Return [X, Y] of the center of cell containing provided text 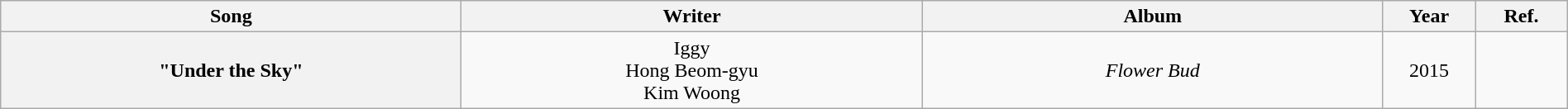
Writer [691, 17]
Album [1153, 17]
2015 [1429, 70]
Ref. [1522, 17]
Song [232, 17]
IggyHong Beom-gyuKim Woong [691, 70]
Year [1429, 17]
"Under the Sky" [232, 70]
Flower Bud [1153, 70]
